Pinpoint the cell where the given text exists, returning its (x, y) midpoint coordinate. 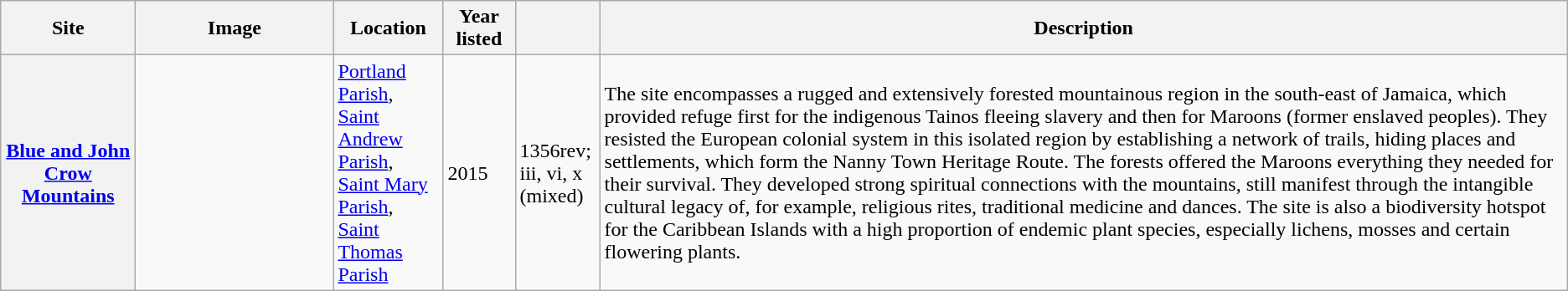
Year listed (479, 28)
Description (1084, 28)
2015 (479, 172)
Portland Parish, Saint Andrew Parish, Saint Mary Parish, Saint Thomas Parish (389, 172)
Image (235, 28)
1356rev; iii, vi, x (mixed) (558, 172)
Location (389, 28)
Site (69, 28)
Blue and John Crow Mountains (69, 172)
